Determine the [x, y] coordinate at the center of the cell enclosing the given text.  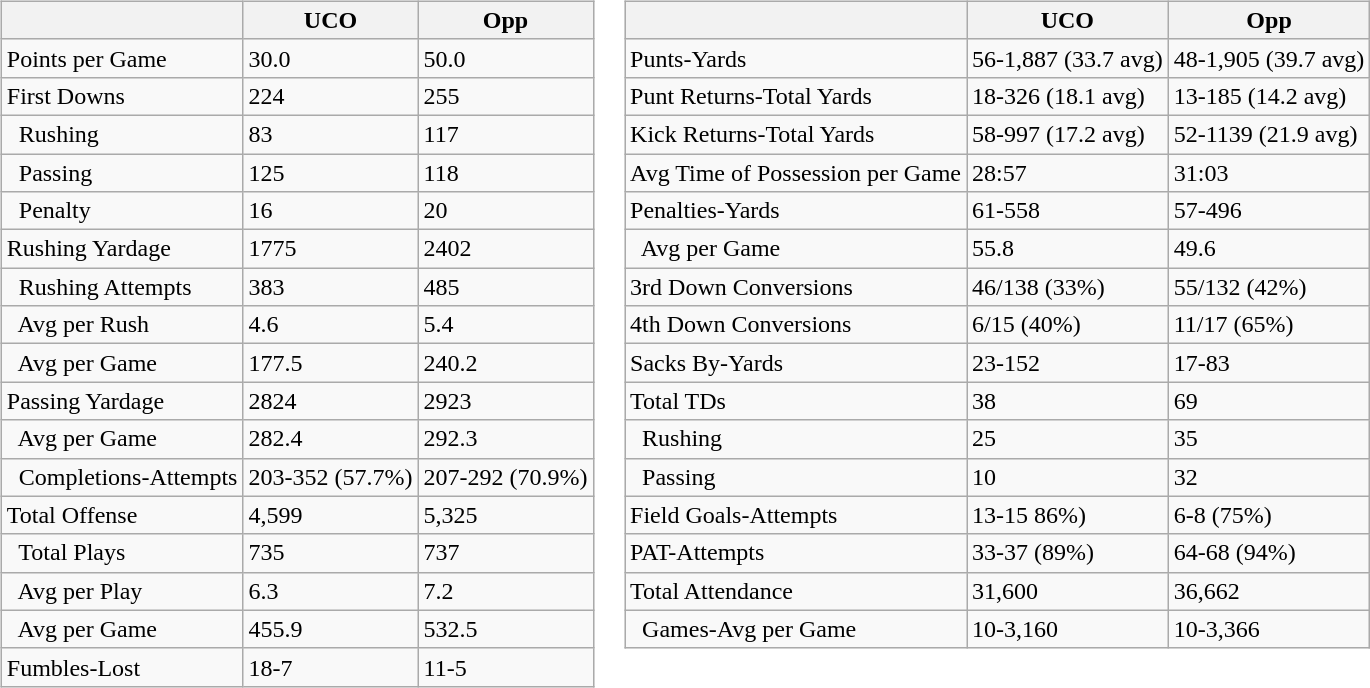
31:03 [1269, 173]
First Downs [122, 96]
52-1139 (21.9 avg) [1269, 134]
18-7 [330, 667]
10-3,160 [1067, 629]
Avg per Rush [122, 325]
1775 [330, 249]
50.0 [506, 58]
Total Attendance [796, 591]
Punts-Yards [796, 58]
33-37 (89%) [1067, 553]
2824 [330, 401]
55/132 (42%) [1269, 287]
Sacks By-Yards [796, 363]
35 [1269, 439]
Fumbles-Lost [122, 667]
2923 [506, 401]
Avg Time of Possession per Game [796, 173]
292.3 [506, 439]
56-1,887 (33.7 avg) [1067, 58]
282.4 [330, 439]
25 [1067, 439]
10-3,366 [1269, 629]
13-185 (14.2 avg) [1269, 96]
118 [506, 173]
Kick Returns-Total Yards [796, 134]
48-1,905 (39.7 avg) [1269, 58]
64-68 (94%) [1269, 553]
36,662 [1269, 591]
455.9 [330, 629]
23-152 [1067, 363]
4th Down Conversions [796, 325]
Rushing Yardage [122, 249]
207-292 (70.9%) [506, 477]
Games-Avg per Game [796, 629]
Passing Yardage [122, 401]
58-997 (17.2 avg) [1067, 134]
57-496 [1269, 211]
2402 [506, 249]
69 [1269, 401]
Total Plays [122, 553]
11-5 [506, 667]
32 [1269, 477]
737 [506, 553]
Completions-Attempts [122, 477]
61-558 [1067, 211]
177.5 [330, 363]
6/15 (40%) [1067, 325]
PAT-Attempts [796, 553]
Penalty [122, 211]
18-326 (18.1 avg) [1067, 96]
3rd Down Conversions [796, 287]
6.3 [330, 591]
16 [330, 211]
10 [1067, 477]
55.8 [1067, 249]
Penalties-Yards [796, 211]
83 [330, 134]
38 [1067, 401]
Total Offense [122, 515]
49.6 [1269, 249]
Punt Returns-Total Yards [796, 96]
255 [506, 96]
4,599 [330, 515]
383 [330, 287]
Field Goals-Attempts [796, 515]
17-83 [1269, 363]
125 [330, 173]
Avg per Play [122, 591]
31,600 [1067, 591]
Rushing Attempts [122, 287]
5.4 [506, 325]
30.0 [330, 58]
28:57 [1067, 173]
735 [330, 553]
532.5 [506, 629]
203-352 (57.7%) [330, 477]
20 [506, 211]
240.2 [506, 363]
7.2 [506, 591]
11/17 (65%) [1269, 325]
46/138 (33%) [1067, 287]
485 [506, 287]
5,325 [506, 515]
6-8 (75%) [1269, 515]
4.6 [330, 325]
Total TDs [796, 401]
224 [330, 96]
13-15 86%) [1067, 515]
117 [506, 134]
Points per Game [122, 58]
